Scan for the cell matching the given text and deliver its (x, y) coordinate at center. 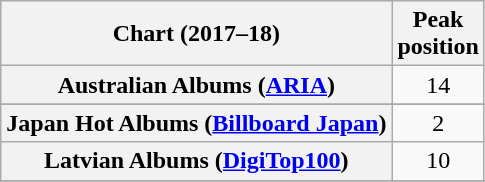
Australian Albums (ARIA) (196, 85)
Peak position (438, 34)
14 (438, 85)
Latvian Albums (DigiTop100) (196, 161)
2 (438, 123)
Japan Hot Albums (Billboard Japan) (196, 123)
10 (438, 161)
Chart (2017–18) (196, 34)
